Extract the (X, Y) coordinate from the center of the cell holding the provided text.  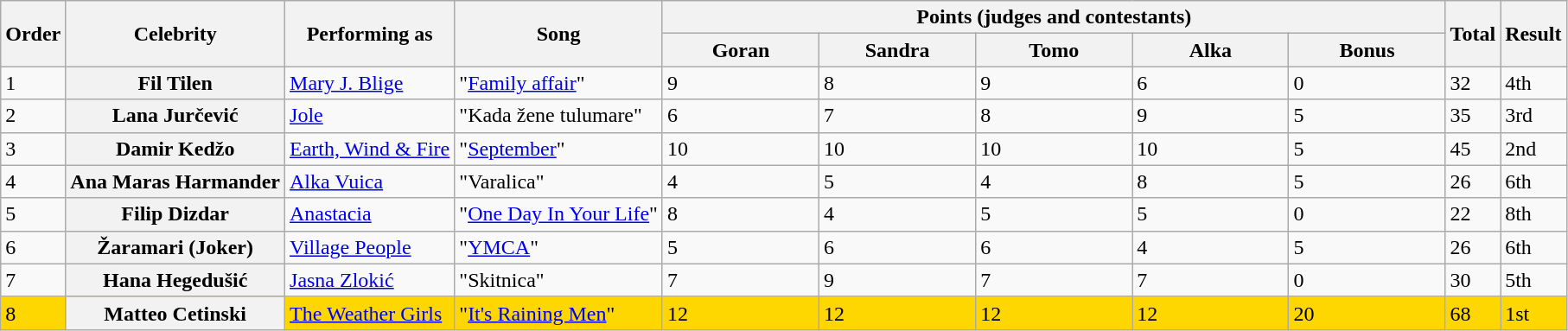
"Varalica" (558, 181)
Result (1533, 34)
3rd (1533, 116)
Points (judges and contestants) (1054, 17)
Goran (740, 50)
Matteo Cetinski (175, 313)
3 (33, 149)
32 (1473, 83)
Bonus (1367, 50)
Song (558, 34)
Order (33, 34)
1st (1533, 313)
Ana Maras Harmander (175, 181)
"Skitnica" (558, 280)
22 (1473, 214)
Alka (1210, 50)
2 (33, 116)
Fil Tilen (175, 83)
Žaramari (Joker) (175, 247)
45 (1473, 149)
4th (1533, 83)
Celebrity (175, 34)
2nd (1533, 149)
"It's Raining Men" (558, 313)
Jasna Zlokić (370, 280)
Lana Jurčević (175, 116)
35 (1473, 116)
Mary J. Blige (370, 83)
"Kada žene tulumare" (558, 116)
Damir Kedžo (175, 149)
Sandra (897, 50)
Tomo (1055, 50)
"Family affair" (558, 83)
20 (1367, 313)
5th (1533, 280)
The Weather Girls (370, 313)
Hana Hegedušić (175, 280)
Performing as (370, 34)
"YMCA" (558, 247)
Total (1473, 34)
"One Day In Your Life" (558, 214)
Village People (370, 247)
Jole (370, 116)
Earth, Wind & Fire (370, 149)
68 (1473, 313)
Alka Vuica (370, 181)
30 (1473, 280)
Anastacia (370, 214)
1 (33, 83)
"September" (558, 149)
Filip Dizdar (175, 214)
8th (1533, 214)
